Locate the cell with the specified text and output its [X, Y] center coordinate. 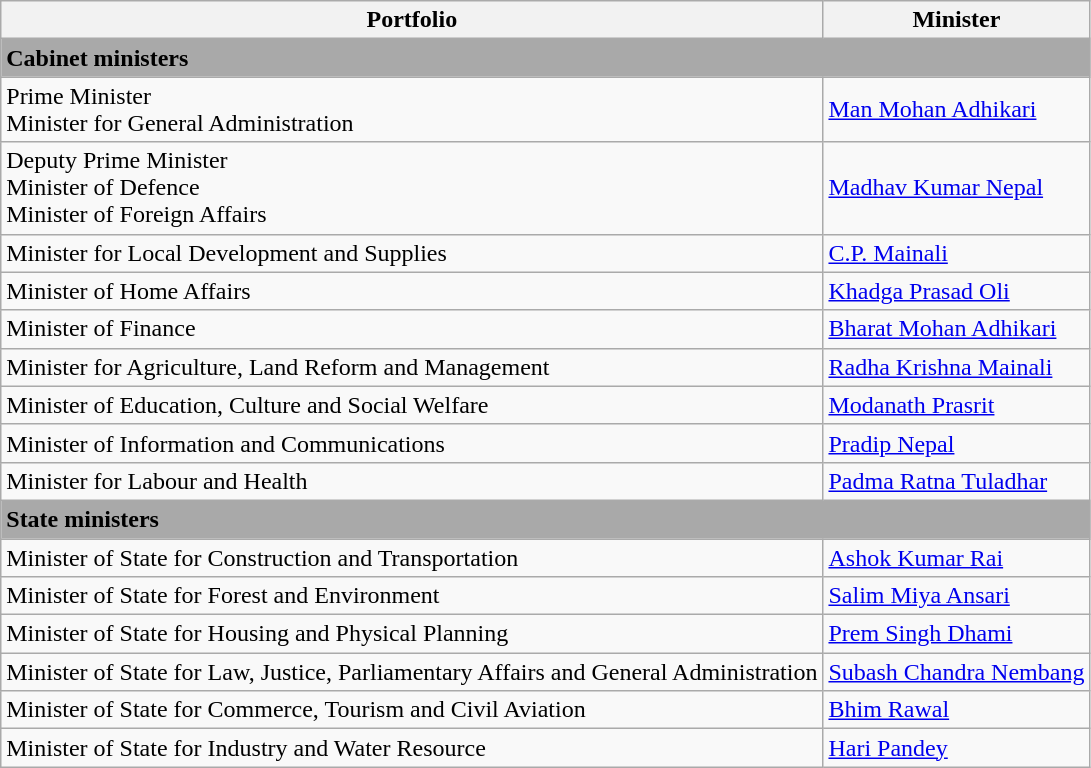
Deputy Prime MinisterMinister of DefenceMinister of Foreign Affairs [412, 188]
Salim Miya Ansari [956, 596]
Padma Ratna Tuladhar [956, 481]
Khadga Prasad Oli [956, 291]
State ministers [546, 519]
Minister of State for Construction and Transportation [412, 557]
Hari Pandey [956, 748]
Prem Singh Dhami [956, 634]
C.P. Mainali [956, 253]
Minister [956, 20]
Madhav Kumar Nepal [956, 188]
Prime MinisterMinister for General Administration [412, 110]
Minister of Home Affairs [412, 291]
Minister of State for Housing and Physical Planning [412, 634]
Bhim Rawal [956, 710]
Bharat Mohan Adhikari [956, 329]
Minister of Finance [412, 329]
Minister of Education, Culture and Social Welfare [412, 405]
Minister of State for Commerce, Tourism and Civil Aviation [412, 710]
Portfolio [412, 20]
Minister of Information and Communications [412, 443]
Pradip Nepal [956, 443]
Minister for Labour and Health [412, 481]
Minister of State for Forest and Environment [412, 596]
Man Mohan Adhikari [956, 110]
Minister of State for Industry and Water Resource [412, 748]
Cabinet ministers [546, 58]
Radha Krishna Mainali [956, 367]
Ashok Kumar Rai [956, 557]
Modanath Prasrit [956, 405]
Subash Chandra Nembang [956, 672]
Minister of State for Law, Justice, Parliamentary Affairs and General Administration [412, 672]
Minister for Agriculture, Land Reform and Management [412, 367]
Minister for Local Development and Supplies [412, 253]
